Extract the (X, Y) coordinate from the center of the cell holding the provided text.  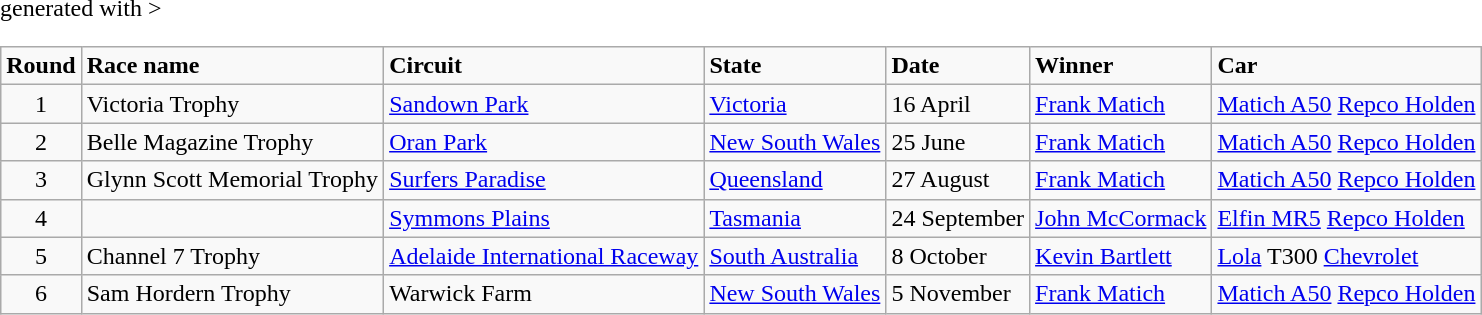
State (795, 66)
Car (1346, 66)
Surfers Paradise (544, 180)
Victoria Trophy (232, 104)
Queensland (795, 180)
27 August (958, 180)
8 October (958, 256)
Victoria (795, 104)
5 (41, 256)
Winner (1121, 66)
Channel 7 Trophy (232, 256)
24 September (958, 218)
Symmons Plains (544, 218)
Adelaide International Raceway (544, 256)
2 (41, 142)
5 November (958, 294)
John McCormack (1121, 218)
3 (41, 180)
Sandown Park (544, 104)
Belle Magazine Trophy (232, 142)
Glynn Scott Memorial Trophy (232, 180)
Elfin MR5 Repco Holden (1346, 218)
Oran Park (544, 142)
Tasmania (795, 218)
South Australia (795, 256)
Round (41, 66)
Sam Hordern Trophy (232, 294)
1 (41, 104)
25 June (958, 142)
Date (958, 66)
Circuit (544, 66)
Kevin Bartlett (1121, 256)
6 (41, 294)
Lola T300 Chevrolet (1346, 256)
16 April (958, 104)
4 (41, 218)
Warwick Farm (544, 294)
Race name (232, 66)
